Return (X, Y) of the center of cell containing provided text 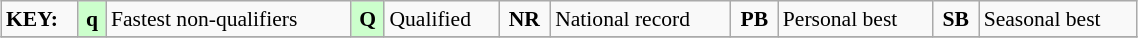
Seasonal best (1058, 19)
q (92, 19)
NR (524, 19)
KEY: (40, 19)
Personal best (856, 19)
Q (368, 19)
SB (956, 19)
Fastest non-qualifiers (228, 19)
National record (640, 19)
PB (754, 19)
Qualified (441, 19)
